Capture the cell that displays the provided text and extract its [X, Y] central coordinate. 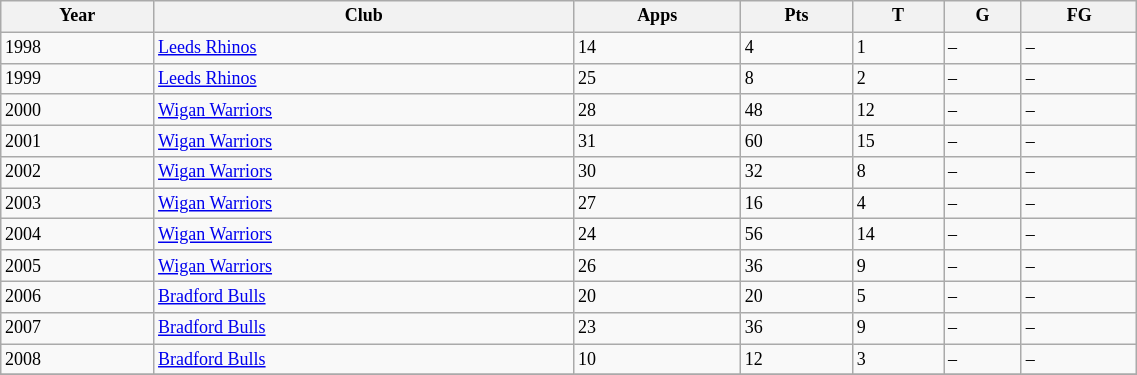
T [898, 16]
28 [658, 110]
2000 [78, 110]
3 [898, 360]
2002 [78, 172]
2007 [78, 328]
2004 [78, 234]
2003 [78, 204]
G [983, 16]
2 [898, 78]
10 [658, 360]
2008 [78, 360]
1998 [78, 48]
16 [797, 204]
1 [898, 48]
27 [658, 204]
2001 [78, 140]
2005 [78, 266]
26 [658, 266]
32 [797, 172]
FG [1078, 16]
Year [78, 16]
48 [797, 110]
25 [658, 78]
56 [797, 234]
24 [658, 234]
31 [658, 140]
1999 [78, 78]
Apps [658, 16]
15 [898, 140]
5 [898, 296]
2006 [78, 296]
Pts [797, 16]
60 [797, 140]
30 [658, 172]
Club [364, 16]
23 [658, 328]
